Search for the cell housing the specified text and yield its [x, y] center coordinate. 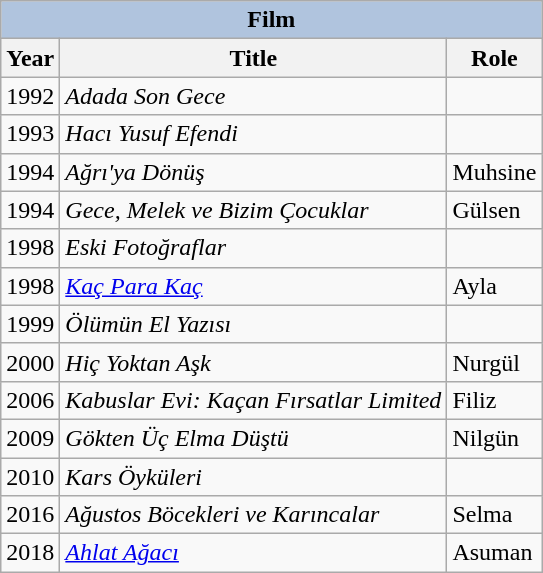
2006 [30, 400]
Adada Son Gece [254, 96]
Filiz [494, 400]
Ayla [494, 286]
Title [254, 58]
Selma [494, 515]
Asuman [494, 553]
Year [30, 58]
Hacı Yusuf Efendi [254, 134]
2009 [30, 438]
2000 [30, 362]
1999 [30, 324]
Nilgün [494, 438]
Ağrı'ya Dönüş [254, 172]
Nurgül [494, 362]
Kars Öyküleri [254, 477]
Gülsen [494, 210]
Gece, Melek ve Bizim Çocuklar [254, 210]
2010 [30, 477]
Kabuslar Evi: Kaçan Fırsatlar Limited [254, 400]
Eski Fotoğraflar [254, 248]
2016 [30, 515]
Ölümün El Yazısı [254, 324]
Kaç Para Kaç [254, 286]
Role [494, 58]
1992 [30, 96]
Muhsine [494, 172]
Ağustos Böcekleri ve Karıncalar [254, 515]
Hiç Yoktan Aşk [254, 362]
Film [272, 20]
Gökten Üç Elma Düştü [254, 438]
2018 [30, 553]
Ahlat Ağacı [254, 553]
1993 [30, 134]
